Search for the cell housing the specified text and yield its (x, y) center coordinate. 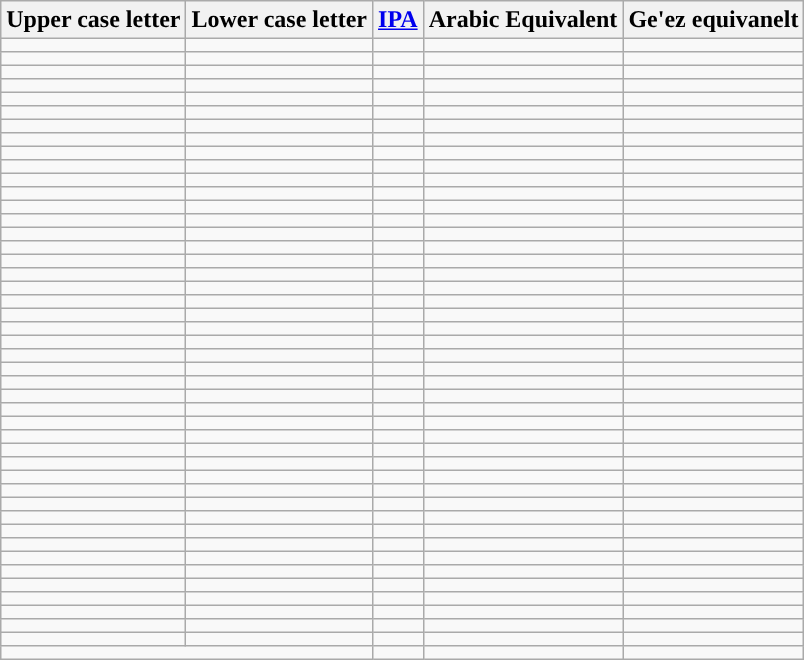
Ge'ez equivanelt (714, 20)
Upper case letter (94, 20)
IPA (398, 20)
Arabic Equivalent (523, 20)
Lower case letter (280, 20)
